Identify which cell holds the provided text, then report its (x, y) central coordinate. 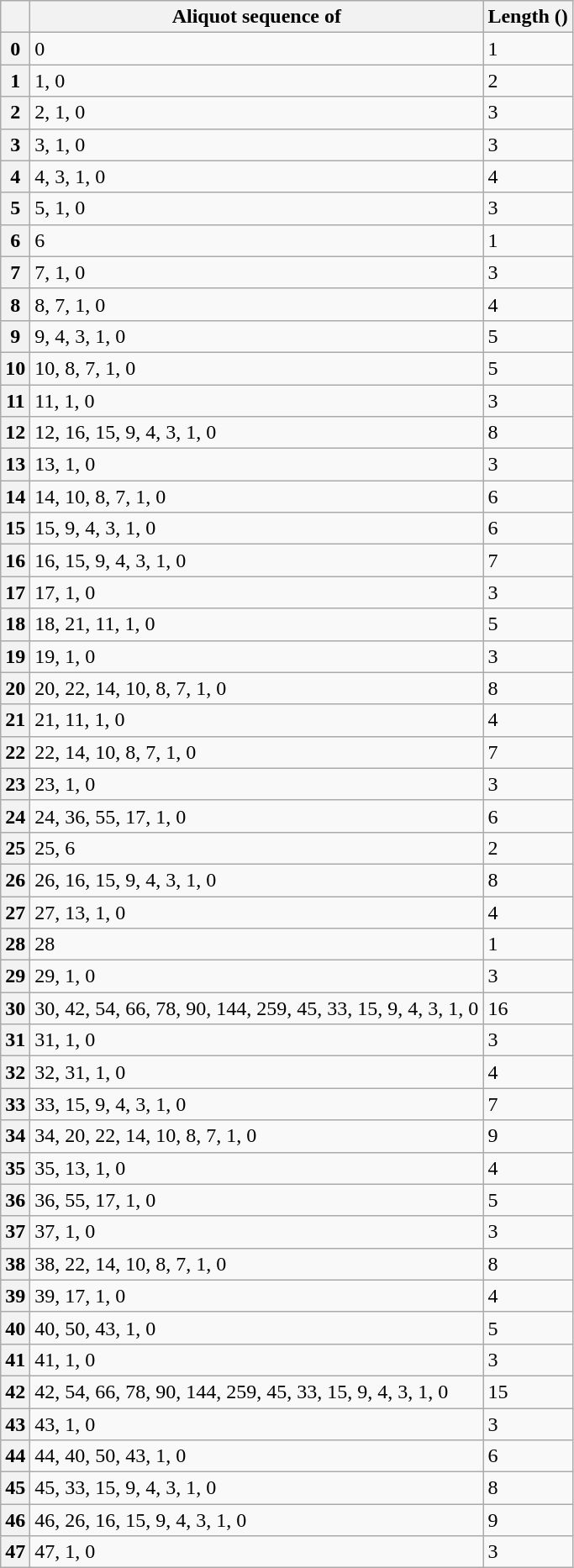
35, 13, 1, 0 (257, 1168)
36, 55, 17, 1, 0 (257, 1200)
16, 15, 9, 4, 3, 1, 0 (257, 560)
44, 40, 50, 43, 1, 0 (257, 1456)
10 (15, 368)
32, 31, 1, 0 (257, 1072)
11 (15, 401)
19, 1, 0 (257, 656)
20 (15, 688)
21, 11, 1, 0 (257, 720)
11, 1, 0 (257, 401)
10, 8, 7, 1, 0 (257, 368)
8, 7, 1, 0 (257, 304)
4, 3, 1, 0 (257, 176)
30 (15, 1008)
23, 1, 0 (257, 784)
29 (15, 976)
22 (15, 752)
41 (15, 1360)
37, 1, 0 (257, 1232)
21 (15, 720)
27 (15, 912)
2, 1, 0 (257, 113)
37 (15, 1232)
7, 1, 0 (257, 272)
44 (15, 1456)
47 (15, 1552)
19 (15, 656)
43, 1, 0 (257, 1424)
14, 10, 8, 7, 1, 0 (257, 497)
12 (15, 433)
26 (15, 880)
25, 6 (257, 848)
46, 26, 16, 15, 9, 4, 3, 1, 0 (257, 1520)
35 (15, 1168)
34 (15, 1136)
13, 1, 0 (257, 465)
1, 0 (257, 81)
30, 42, 54, 66, 78, 90, 144, 259, 45, 33, 15, 9, 4, 3, 1, 0 (257, 1008)
31, 1, 0 (257, 1040)
41, 1, 0 (257, 1360)
Length () (528, 17)
24, 36, 55, 17, 1, 0 (257, 816)
27, 13, 1, 0 (257, 912)
25 (15, 848)
22, 14, 10, 8, 7, 1, 0 (257, 752)
46 (15, 1520)
18, 21, 11, 1, 0 (257, 624)
34, 20, 22, 14, 10, 8, 7, 1, 0 (257, 1136)
9, 4, 3, 1, 0 (257, 336)
43 (15, 1424)
15, 9, 4, 3, 1, 0 (257, 529)
33 (15, 1104)
33, 15, 9, 4, 3, 1, 0 (257, 1104)
17 (15, 592)
45 (15, 1488)
3, 1, 0 (257, 145)
18 (15, 624)
12, 16, 15, 9, 4, 3, 1, 0 (257, 433)
5, 1, 0 (257, 208)
26, 16, 15, 9, 4, 3, 1, 0 (257, 880)
40 (15, 1328)
13 (15, 465)
38, 22, 14, 10, 8, 7, 1, 0 (257, 1264)
39 (15, 1296)
38 (15, 1264)
32 (15, 1072)
42, 54, 66, 78, 90, 144, 259, 45, 33, 15, 9, 4, 3, 1, 0 (257, 1392)
17, 1, 0 (257, 592)
42 (15, 1392)
14 (15, 497)
36 (15, 1200)
20, 22, 14, 10, 8, 7, 1, 0 (257, 688)
40, 50, 43, 1, 0 (257, 1328)
29, 1, 0 (257, 976)
23 (15, 784)
47, 1, 0 (257, 1552)
45, 33, 15, 9, 4, 3, 1, 0 (257, 1488)
24 (15, 816)
31 (15, 1040)
Aliquot sequence of (257, 17)
39, 17, 1, 0 (257, 1296)
